Capture the cell that displays the provided text and extract its (X, Y) central coordinate. 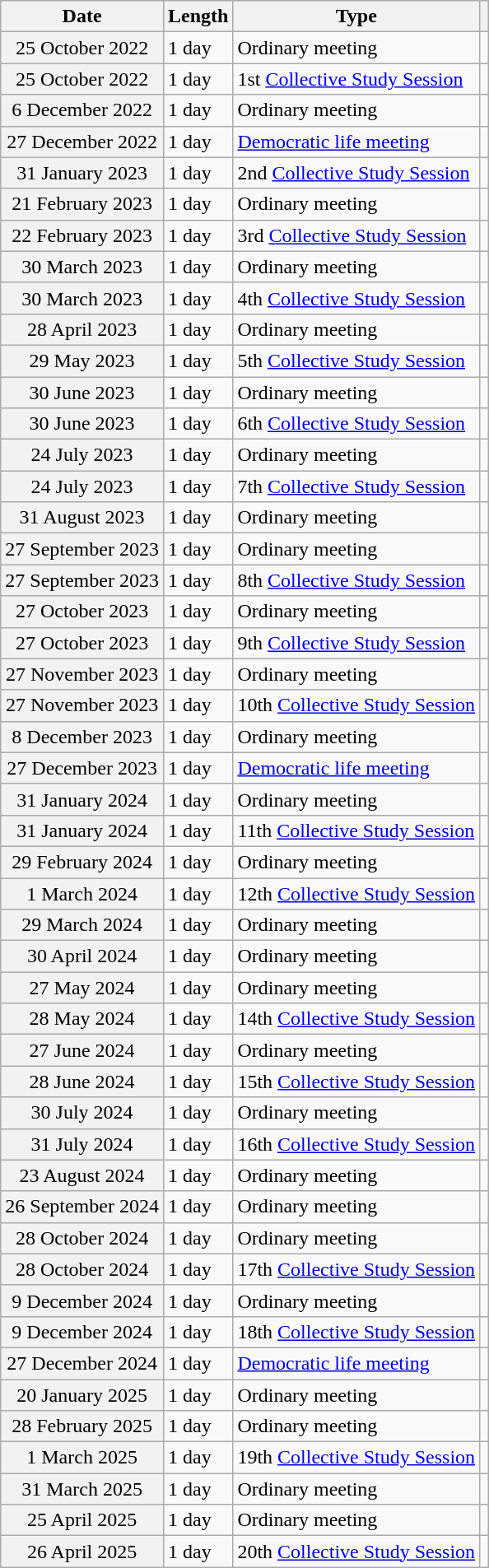
18th Collective Study Session (356, 1332)
5th Collective Study Session (356, 361)
10th Collective Study Session (356, 705)
Date (82, 16)
25 April 2025 (82, 1520)
20 January 2025 (82, 1395)
28 June 2024 (82, 1082)
3rd Collective Study Session (356, 235)
31 August 2023 (82, 518)
31 July 2024 (82, 1144)
6th Collective Study Session (356, 424)
19th Collective Study Session (356, 1458)
1 March 2025 (82, 1458)
Length (198, 16)
28 April 2023 (82, 329)
30 April 2024 (82, 956)
4th Collective Study Session (356, 298)
26 April 2025 (82, 1552)
27 May 2024 (82, 988)
29 March 2024 (82, 925)
8th Collective Study Session (356, 580)
11th Collective Study Session (356, 831)
27 December 2023 (82, 768)
27 December 2024 (82, 1363)
15th Collective Study Session (356, 1082)
1 March 2024 (82, 893)
8 December 2023 (82, 737)
17th Collective Study Session (356, 1269)
7th Collective Study Session (356, 486)
6 December 2022 (82, 110)
29 February 2024 (82, 862)
Type (356, 16)
26 September 2024 (82, 1207)
20th Collective Study Session (356, 1552)
14th Collective Study Session (356, 1019)
1st Collective Study Session (356, 79)
28 May 2024 (82, 1019)
2nd Collective Study Session (356, 173)
23 August 2024 (82, 1175)
12th Collective Study Session (356, 893)
31 March 2025 (82, 1489)
22 February 2023 (82, 235)
16th Collective Study Session (356, 1144)
30 July 2024 (82, 1113)
27 December 2022 (82, 142)
9th Collective Study Session (356, 643)
27 June 2024 (82, 1050)
31 January 2023 (82, 173)
28 February 2025 (82, 1426)
29 May 2023 (82, 361)
21 February 2023 (82, 204)
